Determine the (x, y) coordinate at the center of the cell enclosing the given text.  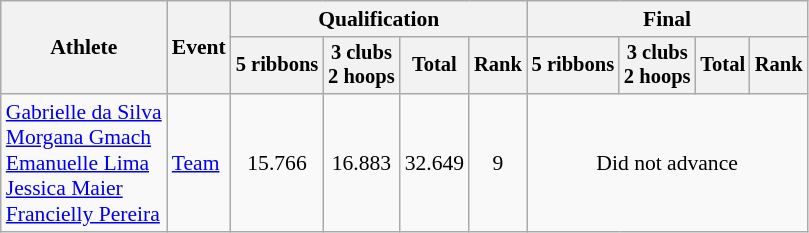
Final (668, 19)
16.883 (361, 163)
Athlete (84, 48)
Qualification (379, 19)
Gabrielle da SilvaMorgana GmachEmanuelle LimaJessica MaierFrancielly Pereira (84, 163)
Team (199, 163)
9 (498, 163)
32.649 (434, 163)
Did not advance (668, 163)
Event (199, 48)
15.766 (277, 163)
